Locate the cell with the specified text and output its [x, y] center coordinate. 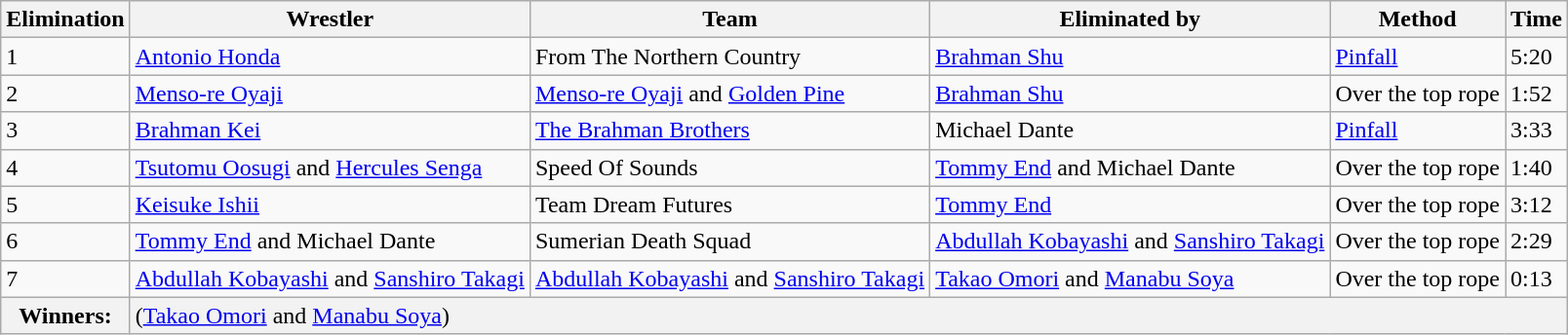
1:52 [1537, 93]
Elimination [65, 19]
1:40 [1537, 167]
Brahman Kei [330, 130]
0:13 [1537, 279]
Michael Dante [1130, 130]
Takao Omori and Manabu Soya [1130, 279]
1 [65, 56]
6 [65, 242]
2 [65, 93]
(Takao Omori and Manabu Soya) [848, 316]
Winners: [65, 316]
5:20 [1537, 56]
Sumerian Death Squad [729, 242]
Method [1418, 19]
4 [65, 167]
Eliminated by [1130, 19]
Tommy End [1130, 205]
From The Northern Country [729, 56]
The Brahman Brothers [729, 130]
2:29 [1537, 242]
5 [65, 205]
Keisuke Ishii [330, 205]
3 [65, 130]
Tsutomu Oosugi and Hercules Senga [330, 167]
Time [1537, 19]
Speed Of Sounds [729, 167]
3:12 [1537, 205]
Team [729, 19]
Menso-re Oyaji [330, 93]
Wrestler [330, 19]
Menso-re Oyaji and Golden Pine [729, 93]
7 [65, 279]
3:33 [1537, 130]
Antonio Honda [330, 56]
Team Dream Futures [729, 205]
